For the text-containing cell, return its midpoint in (x, y) coordinate format. 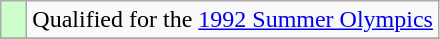
Qualified for the 1992 Summer Olympics (233, 20)
